Provide the [x, y] coordinate of the cell's center where the given text is located.  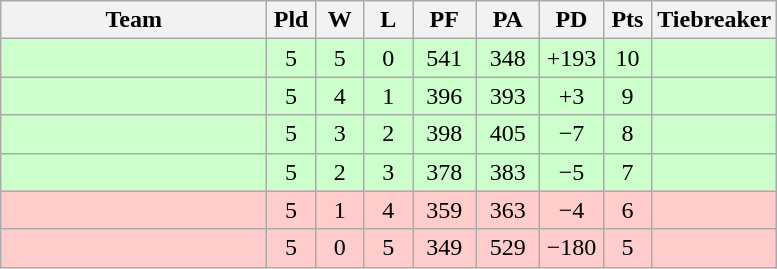
Team [134, 20]
PF [444, 20]
+3 [572, 96]
−4 [572, 210]
−180 [572, 248]
−7 [572, 134]
405 [508, 134]
396 [444, 96]
9 [628, 96]
363 [508, 210]
10 [628, 58]
393 [508, 96]
PD [572, 20]
Tiebreaker [714, 20]
541 [444, 58]
W [340, 20]
L [388, 20]
383 [508, 172]
Pts [628, 20]
PA [508, 20]
378 [444, 172]
349 [444, 248]
Pld [292, 20]
8 [628, 134]
−5 [572, 172]
398 [444, 134]
359 [444, 210]
+193 [572, 58]
6 [628, 210]
529 [508, 248]
348 [508, 58]
7 [628, 172]
